Find where the given text appears and provide that cell's center as (X, Y) coordinate. 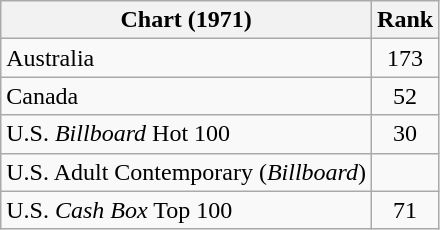
71 (406, 210)
Canada (186, 96)
Australia (186, 58)
U.S. Billboard Hot 100 (186, 134)
30 (406, 134)
U.S. Adult Contemporary (Billboard) (186, 172)
52 (406, 96)
Chart (1971) (186, 20)
U.S. Cash Box Top 100 (186, 210)
173 (406, 58)
Rank (406, 20)
